Return [x, y] of the center of cell containing provided text 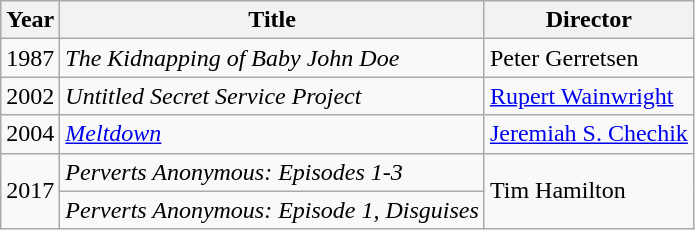
2017 [30, 191]
Director [588, 20]
Untitled Secret Service Project [272, 96]
1987 [30, 58]
Year [30, 20]
2004 [30, 134]
Peter Gerretsen [588, 58]
Title [272, 20]
Perverts Anonymous: Episode 1, Disguises [272, 210]
Rupert Wainwright [588, 96]
Perverts Anonymous: Episodes 1-3 [272, 172]
Tim Hamilton [588, 191]
2002 [30, 96]
Jeremiah S. Chechik [588, 134]
The Kidnapping of Baby John Doe [272, 58]
Meltdown [272, 134]
